From the cell containing the given text, extract its center point as (x, y) coordinate. 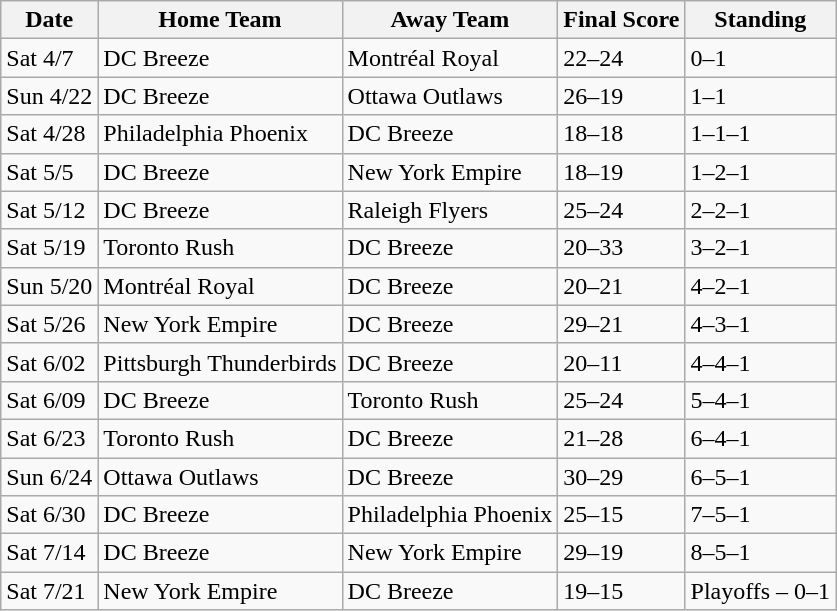
Sat 6/30 (50, 515)
Sat 7/21 (50, 591)
Playoffs – 0–1 (760, 591)
Sat 6/23 (50, 438)
Sat 6/09 (50, 400)
Sun 6/24 (50, 477)
2–2–1 (760, 210)
4–2–1 (760, 286)
Sat 5/26 (50, 324)
30–29 (622, 477)
Home Team (220, 20)
18–18 (622, 134)
1–1 (760, 96)
Sun 5/20 (50, 286)
6–5–1 (760, 477)
18–19 (622, 172)
Sat 7/14 (50, 553)
1–1–1 (760, 134)
7–5–1 (760, 515)
21–28 (622, 438)
Away Team (450, 20)
Sat 4/28 (50, 134)
Standing (760, 20)
Sat 4/7 (50, 58)
Sun 4/22 (50, 96)
20–11 (622, 362)
8–5–1 (760, 553)
Sat 6/02 (50, 362)
1–2–1 (760, 172)
4–4–1 (760, 362)
Sat 5/5 (50, 172)
Final Score (622, 20)
25–15 (622, 515)
29–21 (622, 324)
6–4–1 (760, 438)
0–1 (760, 58)
Pittsburgh Thunderbirds (220, 362)
Date (50, 20)
5–4–1 (760, 400)
20–33 (622, 248)
Sat 5/19 (50, 248)
Raleigh Flyers (450, 210)
22–24 (622, 58)
3–2–1 (760, 248)
Sat 5/12 (50, 210)
4–3–1 (760, 324)
29–19 (622, 553)
19–15 (622, 591)
26–19 (622, 96)
20–21 (622, 286)
